Return the [x, y] coordinate for the center point of the cell that contains the specified text.  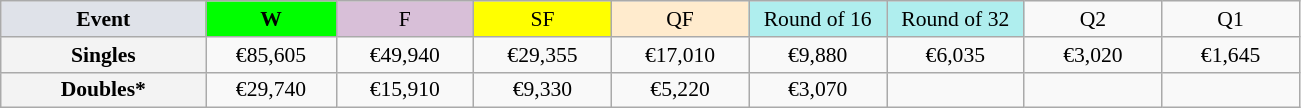
€9,330 [543, 90]
Q1 [1231, 19]
€9,880 [818, 55]
€5,220 [680, 90]
€3,070 [818, 90]
QF [680, 19]
€29,740 [271, 90]
Event [104, 19]
€29,355 [543, 55]
€85,605 [271, 55]
Doubles* [104, 90]
€1,645 [1231, 55]
€49,940 [405, 55]
€17,010 [680, 55]
Q2 [1093, 19]
€15,910 [405, 90]
W [271, 19]
€6,035 [955, 55]
€3,020 [1093, 55]
Round of 16 [818, 19]
F [405, 19]
Singles [104, 55]
Round of 32 [955, 19]
SF [543, 19]
